Detect which cell encompasses the target text, then output its [X, Y] center coordinate. 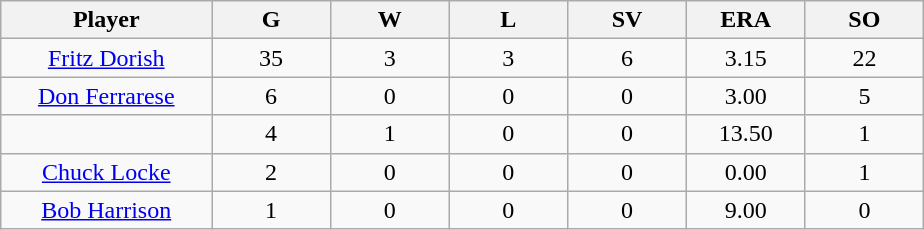
ERA [746, 20]
SV [628, 20]
SO [864, 20]
Don Ferrarese [106, 96]
22 [864, 58]
Fritz Dorish [106, 58]
2 [272, 172]
3.00 [746, 96]
Chuck Locke [106, 172]
0.00 [746, 172]
5 [864, 96]
G [272, 20]
3.15 [746, 58]
4 [272, 134]
13.50 [746, 134]
W [390, 20]
Bob Harrison [106, 210]
L [508, 20]
Player [106, 20]
35 [272, 58]
9.00 [746, 210]
